Scan for the cell matching the given text and deliver its [x, y] coordinate at center. 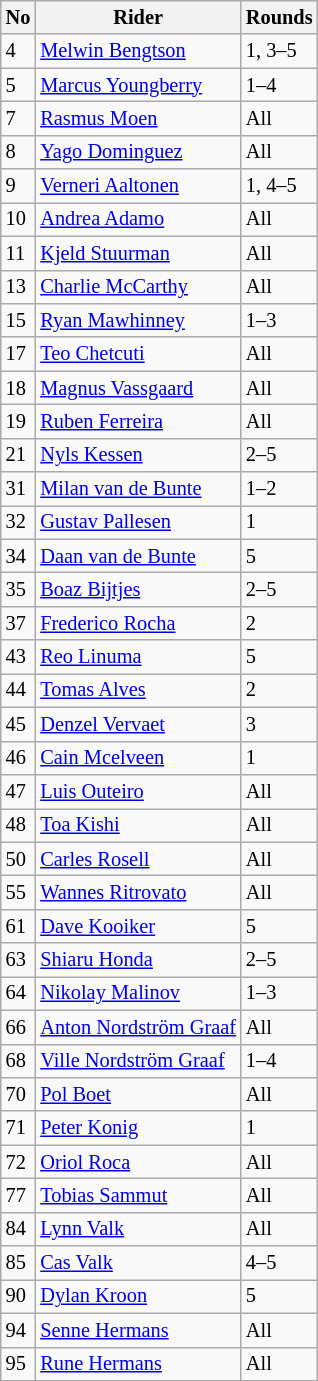
Oriol Roca [138, 1162]
Wannes Ritrovato [138, 892]
13 [18, 287]
Cain Mcelveen [138, 758]
77 [18, 1195]
19 [18, 421]
Lynn Valk [138, 1229]
55 [18, 892]
Kjeld Stuurman [138, 253]
Rune Hermans [138, 1364]
7 [18, 118]
15 [18, 320]
1–2 [280, 489]
34 [18, 556]
63 [18, 960]
Ruben Ferreira [138, 421]
Nyls Kessen [138, 455]
9 [18, 186]
Tomas Alves [138, 690]
Tobias Sammut [138, 1195]
8 [18, 152]
1, 4–5 [280, 186]
Shiaru Honda [138, 960]
71 [18, 1128]
61 [18, 926]
Rounds [280, 17]
Verneri Aaltonen [138, 186]
18 [18, 388]
Carles Rosell [138, 859]
Teo Chetcuti [138, 354]
84 [18, 1229]
Peter Konig [138, 1128]
95 [18, 1364]
Dylan Kroon [138, 1296]
Rasmus Moen [138, 118]
31 [18, 489]
45 [18, 724]
90 [18, 1296]
Magnus Vassgaard [138, 388]
66 [18, 1027]
4 [18, 51]
46 [18, 758]
37 [18, 623]
Marcus Youngberry [138, 85]
Reo Linuma [138, 657]
48 [18, 825]
Milan van de Bunte [138, 489]
Dave Kooiker [138, 926]
47 [18, 791]
72 [18, 1162]
Ville Nordström Graaf [138, 1061]
10 [18, 219]
Anton Nordström Graaf [138, 1027]
32 [18, 522]
Gustav Pallesen [138, 522]
35 [18, 589]
Luis Outeiro [138, 791]
94 [18, 1330]
43 [18, 657]
Yago Dominguez [138, 152]
Andrea Adamo [138, 219]
Denzel Vervaet [138, 724]
44 [18, 690]
70 [18, 1094]
17 [18, 354]
Frederico Rocha [138, 623]
11 [18, 253]
21 [18, 455]
Rider [138, 17]
3 [280, 724]
Melwin Bengtson [138, 51]
Nikolay Malinov [138, 993]
4–5 [280, 1263]
No [18, 17]
Boaz Bijtjes [138, 589]
Toa Kishi [138, 825]
1, 3–5 [280, 51]
50 [18, 859]
85 [18, 1263]
64 [18, 993]
Ryan Mawhinney [138, 320]
Senne Hermans [138, 1330]
68 [18, 1061]
Cas Valk [138, 1263]
Daan van de Bunte [138, 556]
Pol Boet [138, 1094]
Charlie McCarthy [138, 287]
